Identify which cell holds the provided text, then report its (x, y) central coordinate. 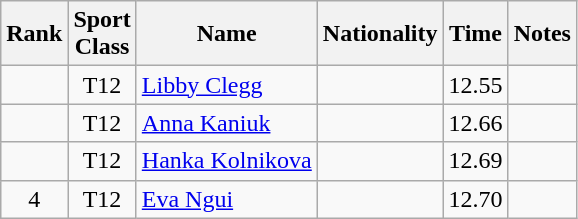
Libby Clegg (226, 85)
Name (226, 34)
Time (476, 34)
SportClass (102, 34)
12.66 (476, 123)
12.69 (476, 161)
Eva Ngui (226, 199)
12.55 (476, 85)
Rank (34, 34)
Notes (542, 34)
4 (34, 199)
Nationality (380, 34)
12.70 (476, 199)
Hanka Kolnikova (226, 161)
Anna Kaniuk (226, 123)
